Search for the cell housing the specified text and yield its [X, Y] center coordinate. 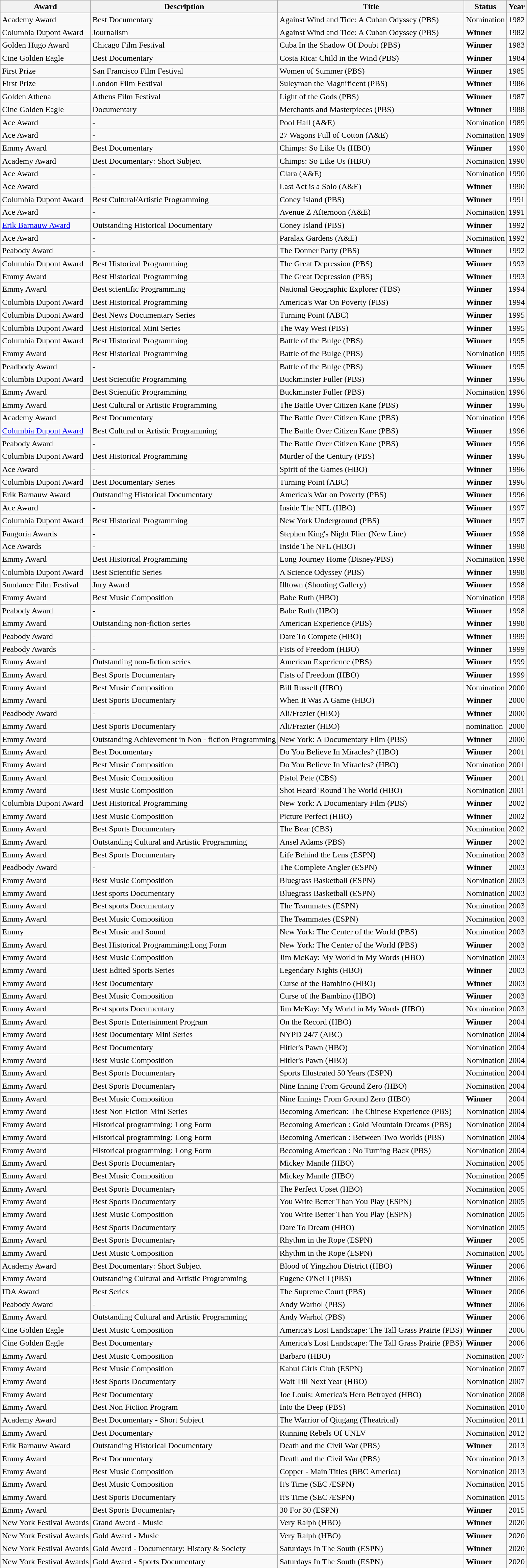
Merchants and Masterpieces (PBS) [371, 109]
Golden Hugo Award [46, 45]
2008 [517, 1394]
Kabul Girls Club (ESPN) [371, 1368]
Cuba In the Shadow Of Doubt (PBS) [371, 45]
Joe Louis: America's Hero Betrayed (HBO) [371, 1394]
Best Non Fiction Mini Series [184, 1112]
Last Act is a Solo (A&E) [371, 187]
A Science Odyssey (PBS) [371, 572]
Best Edited Sports Series [184, 970]
Fangoria Awards [46, 533]
Chicago Film Festival [184, 45]
Costa Rica: Child in the Wind (PBS) [371, 58]
30 For 30 (ESPN) [371, 1510]
Ace Awards [46, 546]
Suleyman the Magnificent (PBS) [371, 84]
Award [46, 7]
Long Journey Home (Disney/PBS) [371, 559]
Dare To Compete (HBO) [371, 636]
Eugene O'Neill (PBS) [371, 1279]
New York Underground (PBS) [371, 521]
Best Documentary Series [184, 482]
Wait Till Next Year (HBO) [371, 1381]
Best scientific Programming [184, 289]
Becoming American : No Turning Back (PBS) [371, 1150]
Pistol Pete (CBS) [371, 777]
Documentary [184, 109]
Athens Film Festival [184, 97]
Gold Award - Music [184, 1536]
Becoming American: The Chinese Experience (PBS) [371, 1112]
Outstanding Achievement in Non - fiction Programming [184, 739]
Paralax Gardens (A&E) [371, 238]
Gold Award - Sports Documentary [184, 1561]
Picture Perfect (HBO) [371, 816]
Gold Award - Documentary: History & Society [184, 1548]
Into the Deep (PBS) [371, 1407]
Ansel Adams (PBS) [371, 842]
Nine Inning From Ground Zero (HBO) [371, 1086]
The Complete Angler (ESPN) [371, 868]
Legendary Nights (HBO) [371, 970]
Stephen King's Night Flier (New Line) [371, 533]
Sports Illustrated 50 Years (ESPN) [371, 1073]
1985 [517, 71]
27 Wagons Full of Cotton (A&E) [371, 135]
Best Cultural/Artistic Programming [184, 200]
The Supreme Court (PBS) [371, 1292]
Copper - Main Titles (BBC America) [371, 1471]
Illtown (Shooting Gallery) [371, 585]
Avenue Z Afternoon (A&E) [371, 212]
When It Was A Game (HBO) [371, 700]
Women of Summer (PBS) [371, 71]
1988 [517, 109]
Shot Heard 'Round The World (HBO) [371, 791]
Pool Hall (A&E) [371, 122]
1984 [517, 58]
Becoming American : Gold Mountain Dreams (PBS) [371, 1124]
Clara (A&E) [371, 174]
Best Documentary Mini Series [184, 1035]
Golden Athena [46, 97]
Running Rebels Of UNLV [371, 1433]
Becoming American : Between Two Worlds (PBS) [371, 1137]
America's War On Poverty (PBS) [371, 302]
Best Sports Entertainment Program [184, 1022]
Description [184, 7]
Best News Documentary Series [184, 315]
The Way West (PBS) [371, 328]
Spirit of the Games (HBO) [371, 469]
NYPD 24/7 (ABC) [371, 1035]
The Warrior of Qiugang (Theatrical) [371, 1420]
San Francisco Film Festival [184, 71]
Journalism [184, 32]
Life Behind the Lens (ESPN) [371, 855]
Best Series [184, 1292]
Best Non Fiction Program [184, 1407]
The Donner Party (PBS) [371, 251]
1983 [517, 45]
IDA Award [46, 1292]
2012 [517, 1433]
Peabody Awards [46, 649]
1986 [517, 84]
Best Documentary - Short Subject [184, 1420]
Sundance Film Festival [46, 585]
Blood of Yingzhou District (HBO) [371, 1266]
Status [485, 7]
Title [371, 7]
Jury Award [184, 585]
London Film Festival [184, 84]
The Perfect Upset (HBO) [371, 1189]
Best Historical Programming:Long Form [184, 945]
America's War on Poverty (PBS) [371, 495]
National Geographic Explorer (TBS) [371, 289]
1987 [517, 97]
Murder of the Century (PBS) [371, 456]
2010 [517, 1407]
Barbaro (HBO) [371, 1356]
Nine Innings From Ground Zero (HBO) [371, 1099]
On the Record (HBO) [371, 1022]
Light of the Gods (PBS) [371, 97]
Emmy [46, 932]
Best Music and Sound [184, 932]
Dare To Dream (HBO) [371, 1227]
Best Scientific Series [184, 572]
Best Historical Mini Series [184, 328]
Bill Russell (HBO) [371, 688]
nomination [485, 726]
Grand Award - Music [184, 1523]
Year [517, 7]
The Bear (CBS) [371, 829]
2011 [517, 1420]
